Return [X, Y] of the center of cell containing provided text 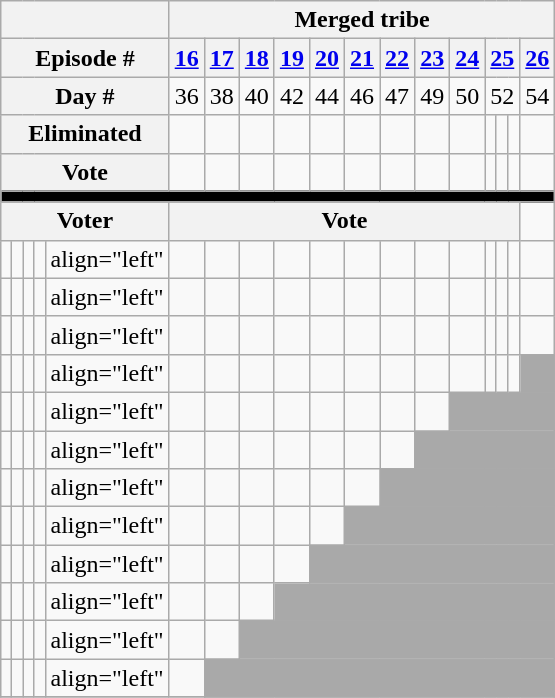
36 [186, 96]
19 [292, 58]
Voter [85, 221]
44 [326, 96]
38 [222, 96]
26 [538, 58]
20 [326, 58]
49 [432, 96]
22 [398, 58]
50 [468, 96]
Episode # [85, 58]
18 [256, 58]
23 [432, 58]
Day # [85, 96]
52 [502, 96]
46 [362, 96]
42 [292, 96]
40 [256, 96]
54 [538, 96]
21 [362, 58]
25 [502, 58]
Merged tribe [362, 20]
24 [468, 58]
17 [222, 58]
Eliminated [85, 134]
16 [186, 58]
47 [398, 96]
